Search for the cell housing the specified text and yield its [x, y] center coordinate. 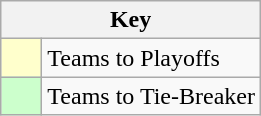
Teams to Playoffs [152, 58]
Teams to Tie-Breaker [152, 96]
Key [131, 20]
